Determine the (X, Y) coordinate at the center of the cell enclosing the given text.  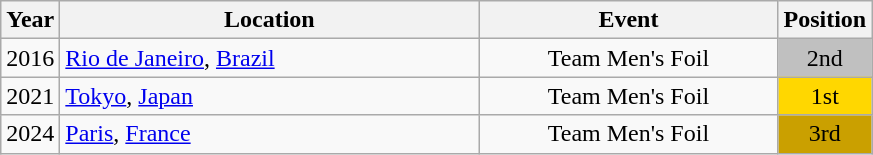
Paris, France (270, 134)
2nd (825, 58)
Position (825, 20)
2024 (30, 134)
1st (825, 96)
2021 (30, 96)
3rd (825, 134)
2016 (30, 58)
Location (270, 20)
Year (30, 20)
Tokyo, Japan (270, 96)
Rio de Janeiro, Brazil (270, 58)
Event (628, 20)
